Extract the (X, Y) coordinate from the center of the cell holding the provided text.  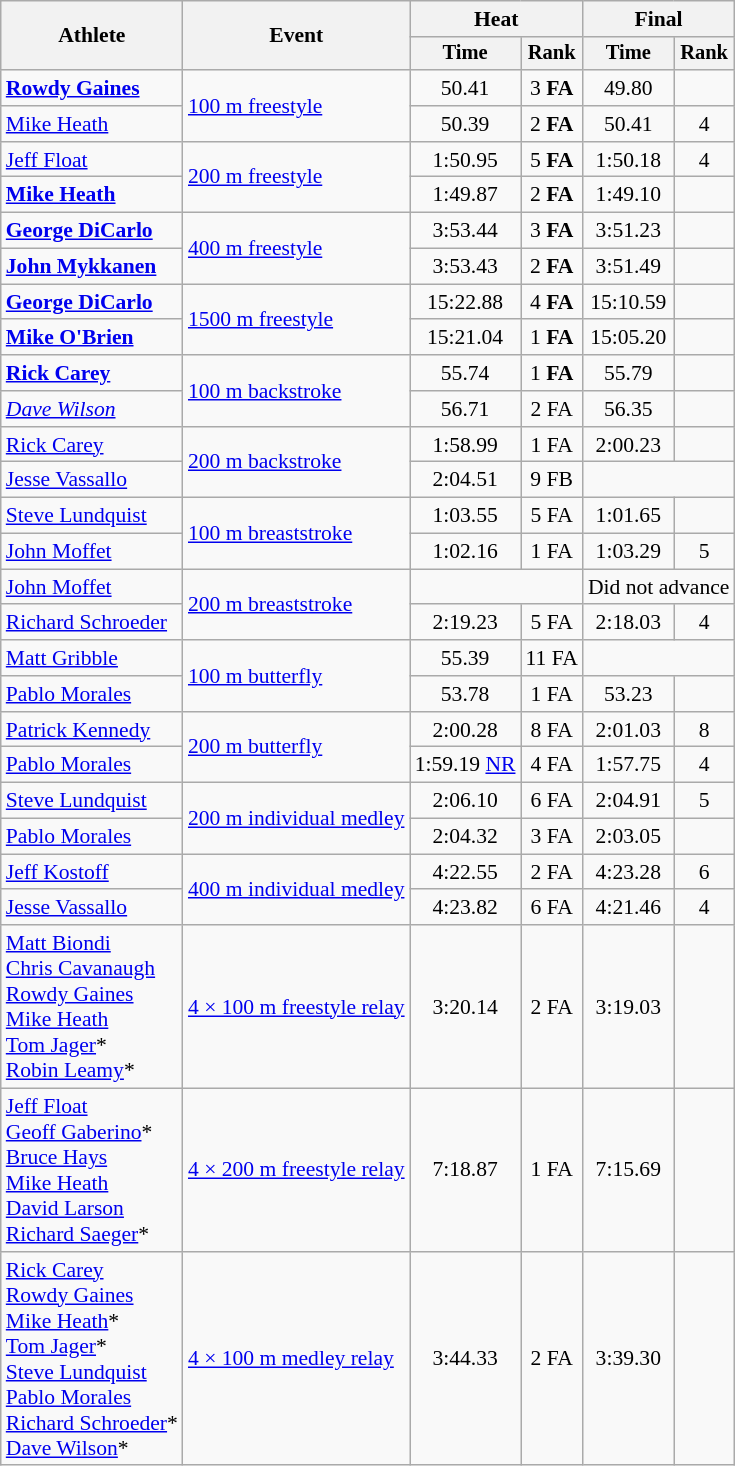
3:39.30 (628, 1359)
200 m butterfly (296, 748)
4:21.46 (628, 908)
1:01.65 (628, 516)
3:53.43 (466, 267)
Rick CareyRowdy GainesMike Heath*Tom Jager*Steve LundquistPablo MoralesRichard Schroeder*Dave Wilson* (92, 1359)
15:10.59 (628, 302)
56.71 (466, 409)
Matt Gribble (92, 658)
4:22.55 (466, 872)
400 m freestyle (296, 248)
55.79 (628, 373)
1:49.10 (628, 195)
55.39 (466, 658)
15:22.88 (466, 302)
2:00.28 (466, 730)
15:05.20 (628, 338)
100 m butterfly (296, 676)
Did not advance (659, 587)
2:06.10 (466, 801)
1:59.19 NR (466, 765)
Jeff FloatGeoff Gaberino*Bruce HaysMike HeathDavid LarsonRichard Saeger* (92, 1170)
Final (659, 19)
53.78 (466, 694)
200 m breaststroke (296, 604)
11 FA (552, 658)
4:23.82 (466, 908)
Rowdy Gaines (92, 88)
2:04.51 (466, 480)
Dave Wilson (92, 409)
4 × 200 m freestyle relay (296, 1170)
2:19.23 (466, 623)
Patrick Kennedy (92, 730)
3:19.03 (628, 1006)
1:58.99 (466, 445)
1:03.29 (628, 552)
56.35 (628, 409)
2:00.23 (628, 445)
4 × 100 m freestyle relay (296, 1006)
3:51.23 (628, 231)
4:23.28 (628, 872)
3:53.44 (466, 231)
John Mykkanen (92, 267)
1:02.16 (466, 552)
4 × 100 m medley relay (296, 1359)
Mike O'Brien (92, 338)
1:57.75 (628, 765)
1500 m freestyle (296, 320)
53.23 (628, 694)
1:50.95 (466, 160)
Heat (496, 19)
55.74 (466, 373)
2:04.91 (628, 801)
3:20.14 (466, 1006)
2:03.05 (628, 837)
49.80 (628, 88)
2:18.03 (628, 623)
100 m backstroke (296, 390)
3:51.49 (628, 267)
3:44.33 (466, 1359)
7:18.87 (466, 1170)
1:49.87 (466, 195)
50.39 (466, 124)
Jeff Kostoff (92, 872)
Richard Schroeder (92, 623)
200 m backstroke (296, 462)
9 FB (552, 480)
Athlete (92, 36)
Matt BiondiChris CavanaughRowdy GainesMike HeathTom Jager*Robin Leamy* (92, 1006)
100 m breaststroke (296, 534)
8 FA (552, 730)
2:04.32 (466, 837)
15:21.04 (466, 338)
Jeff Float (92, 160)
100 m freestyle (296, 106)
200 m freestyle (296, 178)
200 m individual medley (296, 818)
7:15.69 (628, 1170)
6 (704, 872)
1:50.18 (628, 160)
1:03.55 (466, 516)
2:01.03 (628, 730)
400 m individual medley (296, 890)
Event (296, 36)
8 (704, 730)
